Locate the cell with the specified text and output its [X, Y] center coordinate. 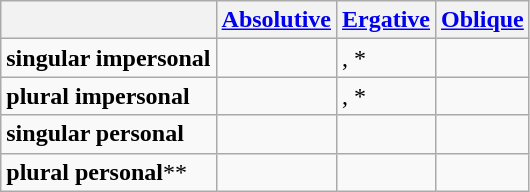
singular impersonal [108, 58]
plural impersonal [108, 96]
Absolutive [276, 20]
Oblique [483, 20]
plural personal** [108, 172]
Ergative [386, 20]
singular personal [108, 134]
